Detect which cell encompasses the target text, then output its (x, y) center coordinate. 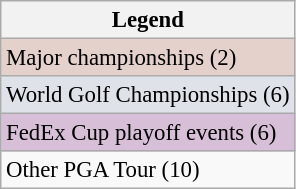
Major championships (2) (148, 58)
World Golf Championships (6) (148, 95)
Other PGA Tour (10) (148, 170)
Legend (148, 20)
FedEx Cup playoff events (6) (148, 133)
